Find where the given text appears and provide that cell's center as [X, Y] coordinate. 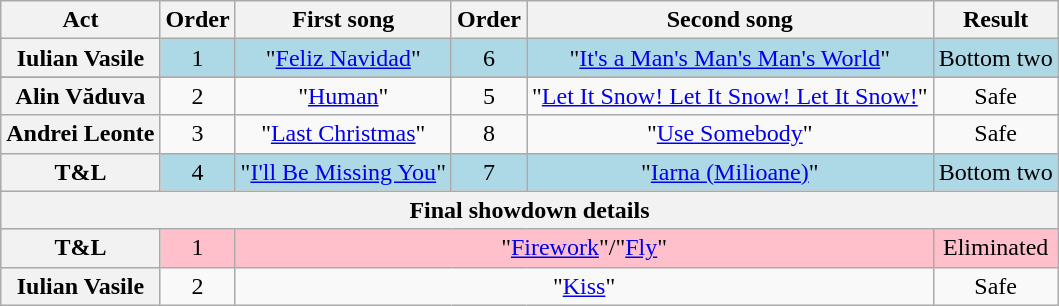
7 [488, 172]
"Kiss" [584, 286]
8 [488, 134]
"Let It Snow! Let It Snow! Let It Snow!" [730, 96]
"Firework"/"Fly" [584, 248]
6 [488, 58]
5 [488, 96]
Alin Văduva [80, 96]
Eliminated [996, 248]
"Iarna (Milioane)" [730, 172]
"Human" [343, 96]
"Feliz Navidad" [343, 58]
Result [996, 20]
"Last Christmas" [343, 134]
Andrei Leonte [80, 134]
Final showdown details [530, 210]
First song [343, 20]
"Use Somebody" [730, 134]
Second song [730, 20]
3 [198, 134]
"I'll Be Missing You" [343, 172]
4 [198, 172]
"It's a Man's Man's Man's World" [730, 58]
Act [80, 20]
